Return (X, Y) of the center of cell containing provided text 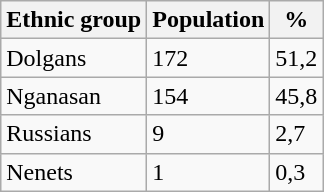
45,8 (296, 96)
51,2 (296, 58)
154 (208, 96)
Nganasan (74, 96)
9 (208, 134)
Nenets (74, 172)
Population (208, 20)
2,7 (296, 134)
1 (208, 172)
0,3 (296, 172)
172 (208, 58)
Ethnic group (74, 20)
Russians (74, 134)
Dolgans (74, 58)
% (296, 20)
